Capture the cell that displays the provided text and extract its (x, y) central coordinate. 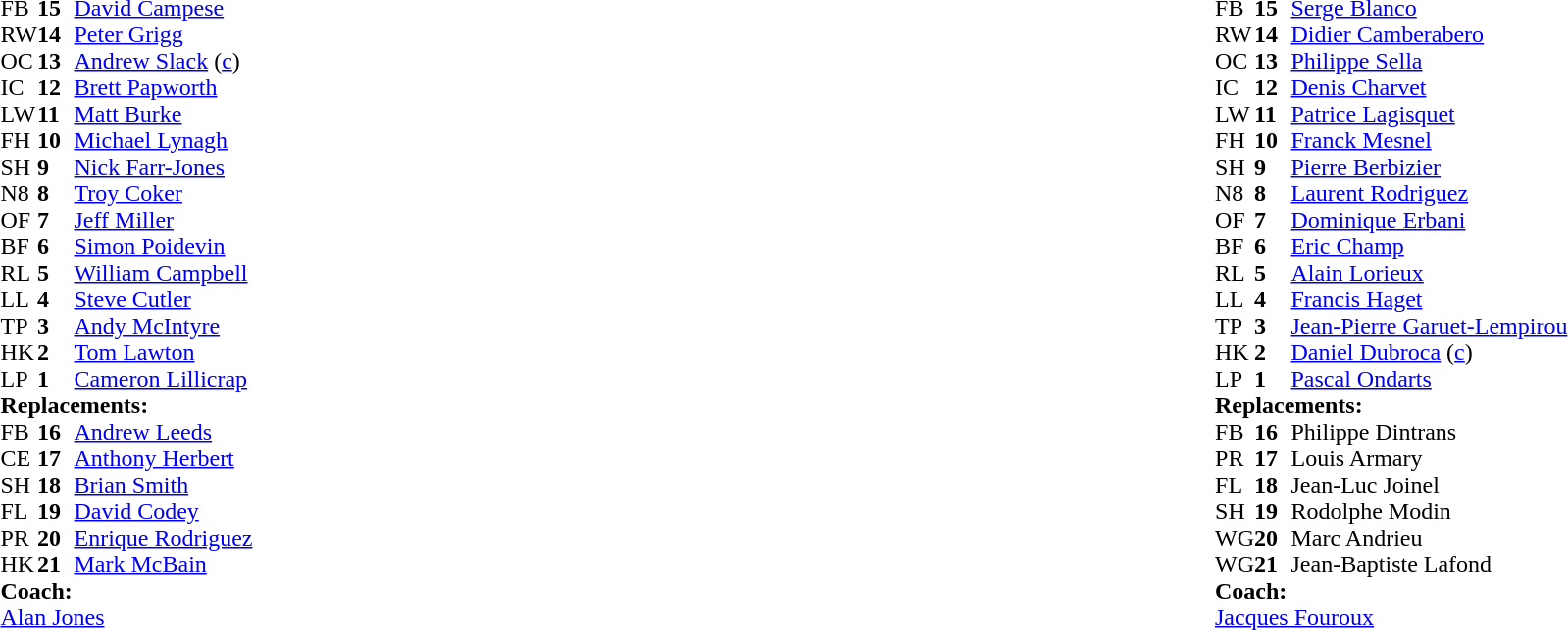
Laurent Rodriguez (1430, 194)
Anthony Herbert (164, 459)
Louis Armary (1430, 459)
Eric Champ (1430, 247)
Rodolphe Modin (1430, 512)
Jeff Miller (164, 220)
Patrice Lagisquet (1430, 114)
William Campbell (164, 273)
Marc Andrieu (1430, 538)
Francis Haget (1430, 300)
Andrew Slack (c) (164, 61)
Nick Farr-Jones (164, 167)
Simon Poidevin (164, 247)
Pascal Ondarts (1430, 379)
Daniel Dubroca (c) (1430, 353)
Dominique Erbani (1430, 220)
Enrique Rodriguez (164, 538)
Peter Grigg (164, 35)
Tom Lawton (164, 353)
Matt Burke (164, 114)
Steve Cutler (164, 300)
Denis Charvet (1430, 88)
Andrew Leeds (164, 432)
Michael Lynagh (164, 141)
Andy McIntyre (164, 326)
Jean-Luc Joinel (1430, 485)
Brett Papworth (164, 88)
Mark McBain (164, 565)
Brian Smith (164, 485)
Alain Lorieux (1430, 273)
Jean-Pierre Garuet-Lempirou (1430, 326)
Franck Mesnel (1430, 141)
Cameron Lillicrap (164, 379)
Philippe Dintrans (1430, 432)
CE (19, 459)
Troy Coker (164, 194)
Pierre Berbizier (1430, 167)
Didier Camberabero (1430, 35)
David Codey (164, 512)
Jean-Baptiste Lafond (1430, 565)
Philippe Sella (1430, 61)
